For the text-containing cell, return its midpoint in (X, Y) coordinate format. 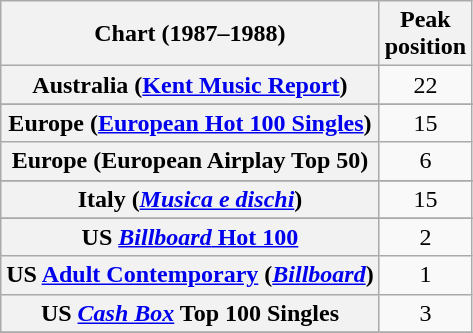
US Cash Box Top 100 Singles (190, 313)
Chart (1987–1988) (190, 34)
Peakposition (425, 34)
2 (425, 237)
US Billboard Hot 100 (190, 237)
Europe (European Hot 100 Singles) (190, 123)
1 (425, 275)
22 (425, 85)
6 (425, 161)
Australia (Kent Music Report) (190, 85)
Italy (Musica e dischi) (190, 199)
Europe (European Airplay Top 50) (190, 161)
US Adult Contemporary (Billboard) (190, 275)
3 (425, 313)
